Scan for the cell matching the given text and deliver its [X, Y] coordinate at center. 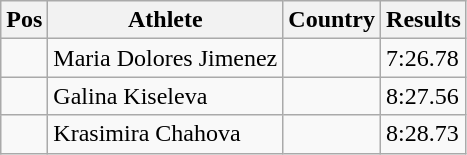
Results [424, 20]
7:26.78 [424, 58]
Galina Kiseleva [166, 96]
Pos [24, 20]
Krasimira Chahova [166, 134]
8:27.56 [424, 96]
Athlete [166, 20]
Country [332, 20]
8:28.73 [424, 134]
Maria Dolores Jimenez [166, 58]
